Scan for the cell matching the given text and deliver its [x, y] coordinate at center. 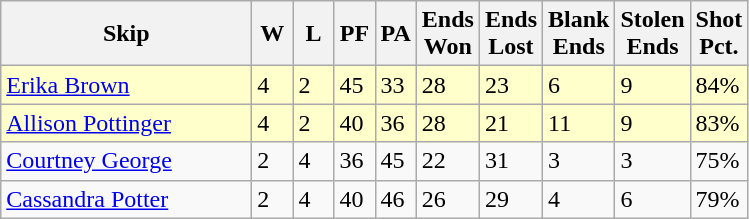
Stolen Ends [652, 34]
Courtney George [126, 161]
33 [396, 85]
PA [396, 34]
79% [719, 199]
Shot Pct. [719, 34]
31 [510, 161]
26 [448, 199]
29 [510, 199]
21 [510, 123]
Ends Won [448, 34]
Erika Brown [126, 85]
Ends Lost [510, 34]
Cassandra Potter [126, 199]
22 [448, 161]
11 [579, 123]
Blank Ends [579, 34]
75% [719, 161]
L [314, 34]
Allison Pottinger [126, 123]
Skip [126, 34]
46 [396, 199]
23 [510, 85]
W [272, 34]
83% [719, 123]
PF [354, 34]
84% [719, 85]
